For the text-containing cell, return its midpoint in [X, Y] coordinate format. 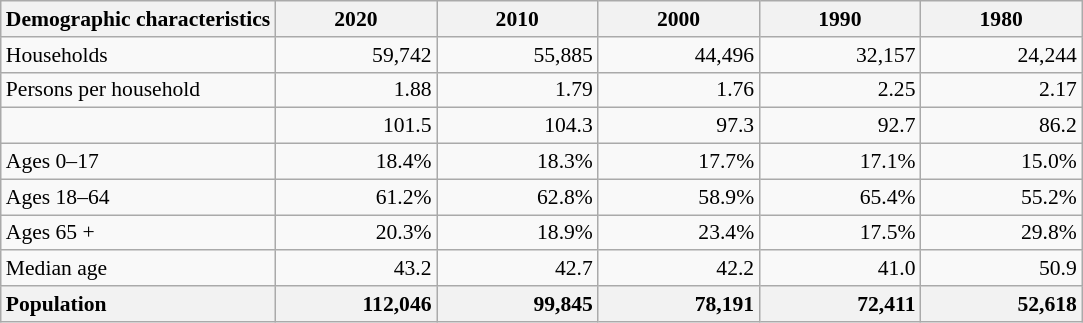
1.79 [518, 90]
86.2 [1002, 126]
2010 [518, 19]
Persons per household [138, 90]
92.7 [840, 126]
1.76 [678, 90]
20.3% [356, 233]
61.2% [356, 197]
2020 [356, 19]
62.8% [518, 197]
42.2 [678, 269]
24,244 [1002, 55]
42.7 [518, 269]
Demographic characteristics [138, 19]
72,411 [840, 304]
Population [138, 304]
Median age [138, 269]
58.9% [678, 197]
18.9% [518, 233]
59,742 [356, 55]
Households [138, 55]
50.9 [1002, 269]
112,046 [356, 304]
78,191 [678, 304]
97.3 [678, 126]
Ages 65 + [138, 233]
1.88 [356, 90]
55.2% [1002, 197]
101.5 [356, 126]
15.0% [1002, 162]
65.4% [840, 197]
1980 [1002, 19]
18.3% [518, 162]
32,157 [840, 55]
52,618 [1002, 304]
17.5% [840, 233]
17.1% [840, 162]
2.17 [1002, 90]
99,845 [518, 304]
44,496 [678, 55]
29.8% [1002, 233]
43.2 [356, 269]
41.0 [840, 269]
55,885 [518, 55]
17.7% [678, 162]
Ages 0–17 [138, 162]
2000 [678, 19]
2.25 [840, 90]
18.4% [356, 162]
1990 [840, 19]
Ages 18–64 [138, 197]
23.4% [678, 233]
104.3 [518, 126]
